Provide the (X, Y) coordinate of the cell's center where the given text is located.  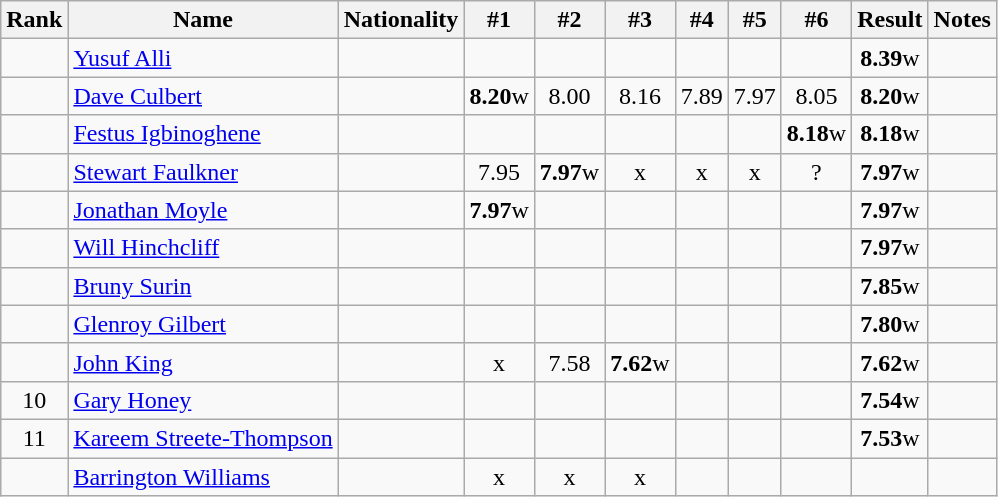
John King (203, 362)
Rank (34, 20)
Result (890, 20)
Kareem Streete-Thompson (203, 438)
Bruny Surin (203, 286)
8.00 (569, 96)
#6 (816, 20)
8.16 (640, 96)
8.05 (816, 96)
Barrington Williams (203, 477)
Dave Culbert (203, 96)
11 (34, 438)
Jonathan Moyle (203, 210)
Yusuf Alli (203, 58)
#2 (569, 20)
Glenroy Gilbert (203, 324)
Will Hinchcliff (203, 248)
10 (34, 400)
8.39w (890, 58)
7.95 (499, 172)
Festus Igbinoghene (203, 134)
Name (203, 20)
Gary Honey (203, 400)
#4 (702, 20)
#1 (499, 20)
7.58 (569, 362)
7.80w (890, 324)
7.85w (890, 286)
? (816, 172)
Notes (962, 20)
Stewart Faulkner (203, 172)
Nationality (401, 20)
7.89 (702, 96)
7.53w (890, 438)
7.54w (890, 400)
#5 (754, 20)
#3 (640, 20)
7.97 (754, 96)
